Pinpoint the cell where the given text exists, returning its (X, Y) midpoint coordinate. 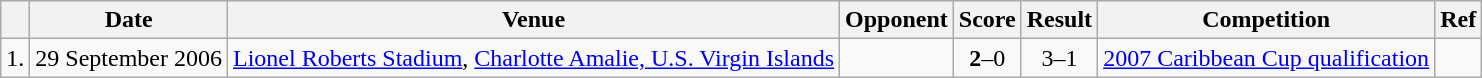
1. (16, 58)
Opponent (897, 20)
Date (129, 20)
Ref (1458, 20)
Competition (1266, 20)
Result (1059, 20)
3–1 (1059, 58)
Score (987, 20)
Lionel Roberts Stadium, Charlotte Amalie, U.S. Virgin Islands (534, 58)
29 September 2006 (129, 58)
2–0 (987, 58)
2007 Caribbean Cup qualification (1266, 58)
Venue (534, 20)
